Pinpoint the cell where the given text exists, returning its [X, Y] midpoint coordinate. 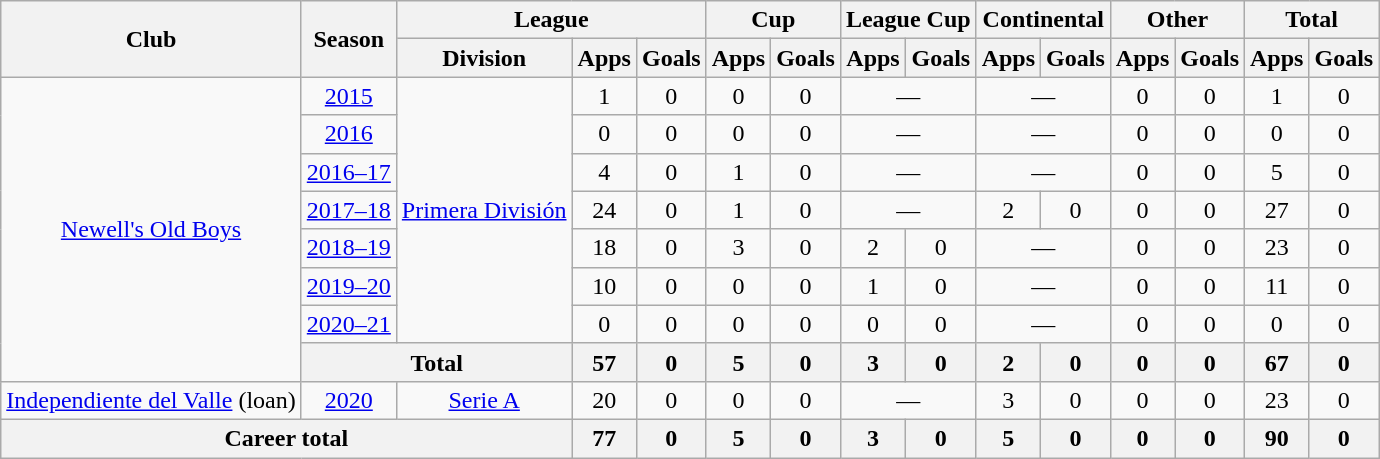
27 [1277, 210]
11 [1277, 286]
90 [1277, 438]
Cup [773, 20]
Primera División [484, 210]
2016 [348, 134]
Newell's Old Boys [152, 229]
20 [604, 400]
Continental [1043, 20]
77 [604, 438]
Club [152, 39]
2019–20 [348, 286]
2017–18 [348, 210]
10 [604, 286]
Independiente del Valle (loan) [152, 400]
57 [604, 362]
League Cup [908, 20]
2020 [348, 400]
Season [348, 39]
2016–17 [348, 172]
24 [604, 210]
2015 [348, 96]
Career total [286, 438]
Division [484, 58]
2020–21 [348, 324]
18 [604, 248]
2018–19 [348, 248]
Serie A [484, 400]
League [551, 20]
Other [1177, 20]
4 [604, 172]
67 [1277, 362]
